Determine the [X, Y] coordinate at the center of the cell enclosing the given text.  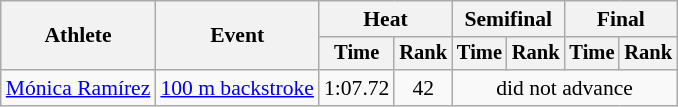
100 m backstroke [237, 88]
Event [237, 36]
Athlete [78, 36]
42 [423, 88]
Final [621, 19]
Mónica Ramírez [78, 88]
did not advance [564, 88]
1:07.72 [356, 88]
Heat [386, 19]
Semifinal [508, 19]
